Return the [x, y] coordinate for the center point of the cell that contains the specified text.  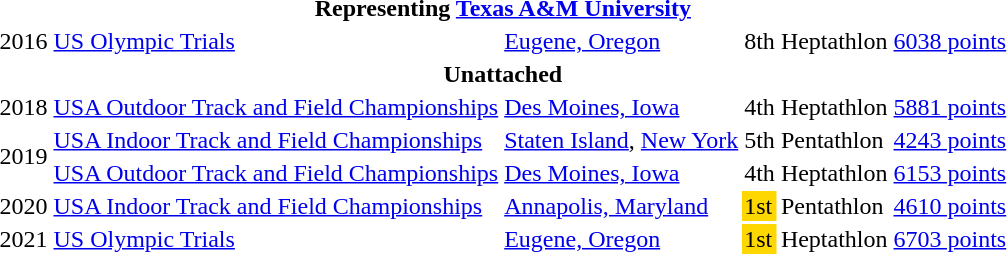
Staten Island, New York [622, 140]
Annapolis, Maryland [622, 206]
5th [760, 140]
8th [760, 41]
